Identify which cell holds the provided text, then report its [x, y] central coordinate. 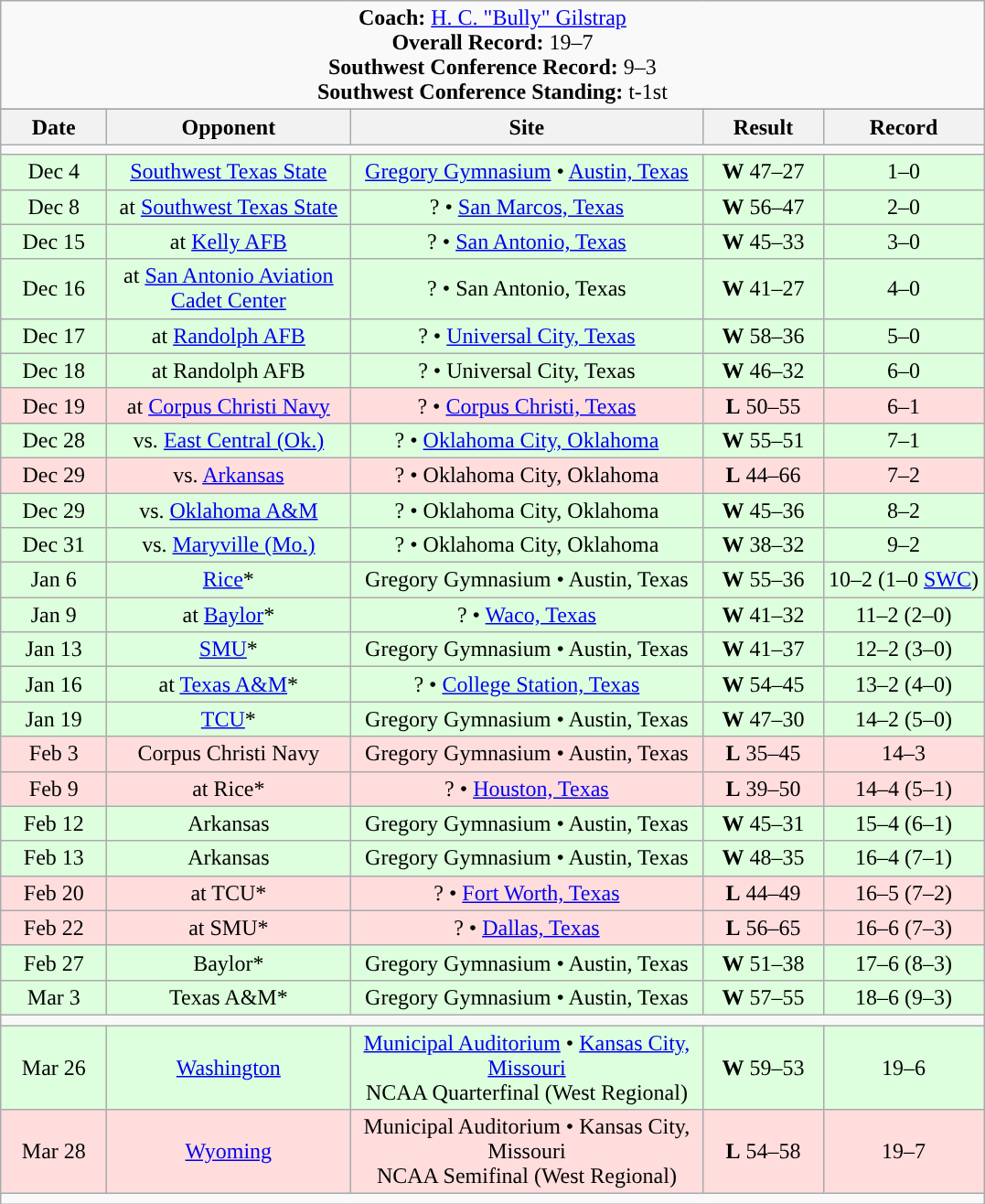
Wyoming [229, 1152]
Mar 28 [54, 1152]
Opponent [229, 127]
L 35–45 [763, 754]
4–0 [904, 289]
W 47–30 [763, 719]
16–6 (7–3) [904, 928]
W 59–53 [763, 1067]
Jan 19 [54, 719]
Rice* [229, 580]
7–2 [904, 475]
L 54–58 [763, 1152]
Feb 22 [54, 928]
Dec 31 [54, 545]
W 51–38 [763, 962]
Municipal Auditorium • Kansas City, MissouriNCAA Semifinal (West Regional) [527, 1152]
Municipal Auditorium • Kansas City, MissouriNCAA Quarterfinal (West Regional) [527, 1067]
Feb 3 [54, 754]
W 45–31 [763, 823]
Corpus Christi Navy [229, 754]
Feb 12 [54, 823]
14–4 (5–1) [904, 789]
3–0 [904, 242]
1–0 [904, 172]
Texas A&M* [229, 997]
L 39–50 [763, 789]
W 54–45 [763, 684]
? • Corpus Christi, Texas [527, 405]
Baylor* [229, 962]
Record [904, 127]
? • Fort Worth, Texas [527, 893]
at TCU* [229, 893]
Feb 27 [54, 962]
TCU* [229, 719]
Jan 9 [54, 615]
at SMU* [229, 928]
? • Waco, Texas [527, 615]
Jan 6 [54, 580]
16–4 (7–1) [904, 858]
W 55–36 [763, 580]
at Rice* [229, 789]
vs. Oklahoma A&M [229, 510]
W 45–36 [763, 510]
Washington [229, 1067]
W 55–51 [763, 440]
W 38–32 [763, 545]
? • Houston, Texas [527, 789]
19–7 [904, 1152]
at Corpus Christi Navy [229, 405]
Dec 17 [54, 336]
6–1 [904, 405]
Dec 28 [54, 440]
SMU* [229, 650]
11–2 (2–0) [904, 615]
vs. Maryville (Mo.) [229, 545]
L 44–49 [763, 893]
W 41–32 [763, 615]
at Kelly AFB [229, 242]
17–6 (8–3) [904, 962]
9–2 [904, 545]
W 45–33 [763, 242]
Mar 26 [54, 1067]
19–6 [904, 1067]
vs. Arkansas [229, 475]
? • San Marcos, Texas [527, 207]
Southwest Texas State [229, 172]
at Southwest Texas State [229, 207]
L 44–66 [763, 475]
2–0 [904, 207]
W 41–37 [763, 650]
L 50–55 [763, 405]
at San Antonio Aviation Cadet Center [229, 289]
Date [54, 127]
12–2 (3–0) [904, 650]
Result [763, 127]
Site [527, 127]
Dec 18 [54, 371]
16–5 (7–2) [904, 893]
Dec 15 [54, 242]
Coach: H. C. "Bully" GilstrapOverall Record: 19–7Southwest Conference Record: 9–3Southwest Conference Standing: t-1st [492, 55]
? • Dallas, Texas [527, 928]
Mar 3 [54, 997]
vs. East Central (Ok.) [229, 440]
5–0 [904, 336]
Dec 19 [54, 405]
8–2 [904, 510]
at Baylor* [229, 615]
Feb 9 [54, 789]
Jan 16 [54, 684]
10–2 (1–0 SWC) [904, 580]
6–0 [904, 371]
18–6 (9–3) [904, 997]
13–2 (4–0) [904, 684]
W 47–27 [763, 172]
Jan 13 [54, 650]
Dec 16 [54, 289]
L 56–65 [763, 928]
14–3 [904, 754]
Feb 20 [54, 893]
15–4 (6–1) [904, 823]
W 48–35 [763, 858]
Dec 8 [54, 207]
? • College Station, Texas [527, 684]
W 41–27 [763, 289]
W 46–32 [763, 371]
14–2 (5–0) [904, 719]
7–1 [904, 440]
at Texas A&M* [229, 684]
W 57–55 [763, 997]
W 56–47 [763, 207]
Feb 13 [54, 858]
W 58–36 [763, 336]
Dec 4 [54, 172]
